Extract the [x, y] coordinate from the center of the cell holding the provided text.  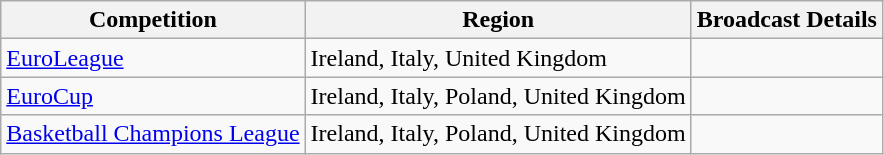
Basketball Champions League [153, 134]
EuroCup [153, 96]
Region [498, 20]
Broadcast Details [786, 20]
Ireland, Italy, United Kingdom [498, 58]
EuroLeague [153, 58]
Competition [153, 20]
